For the text-containing cell, return its midpoint in [X, Y] coordinate format. 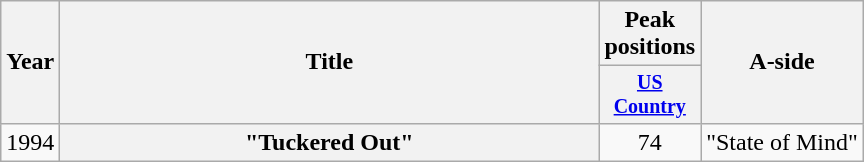
Title [330, 62]
Year [30, 62]
"State of Mind" [782, 142]
74 [650, 142]
Peak positions [650, 34]
A-side [782, 62]
"Tuckered Out" [330, 142]
1994 [30, 142]
US Country [650, 94]
